For the text-containing cell, return its midpoint in [X, Y] coordinate format. 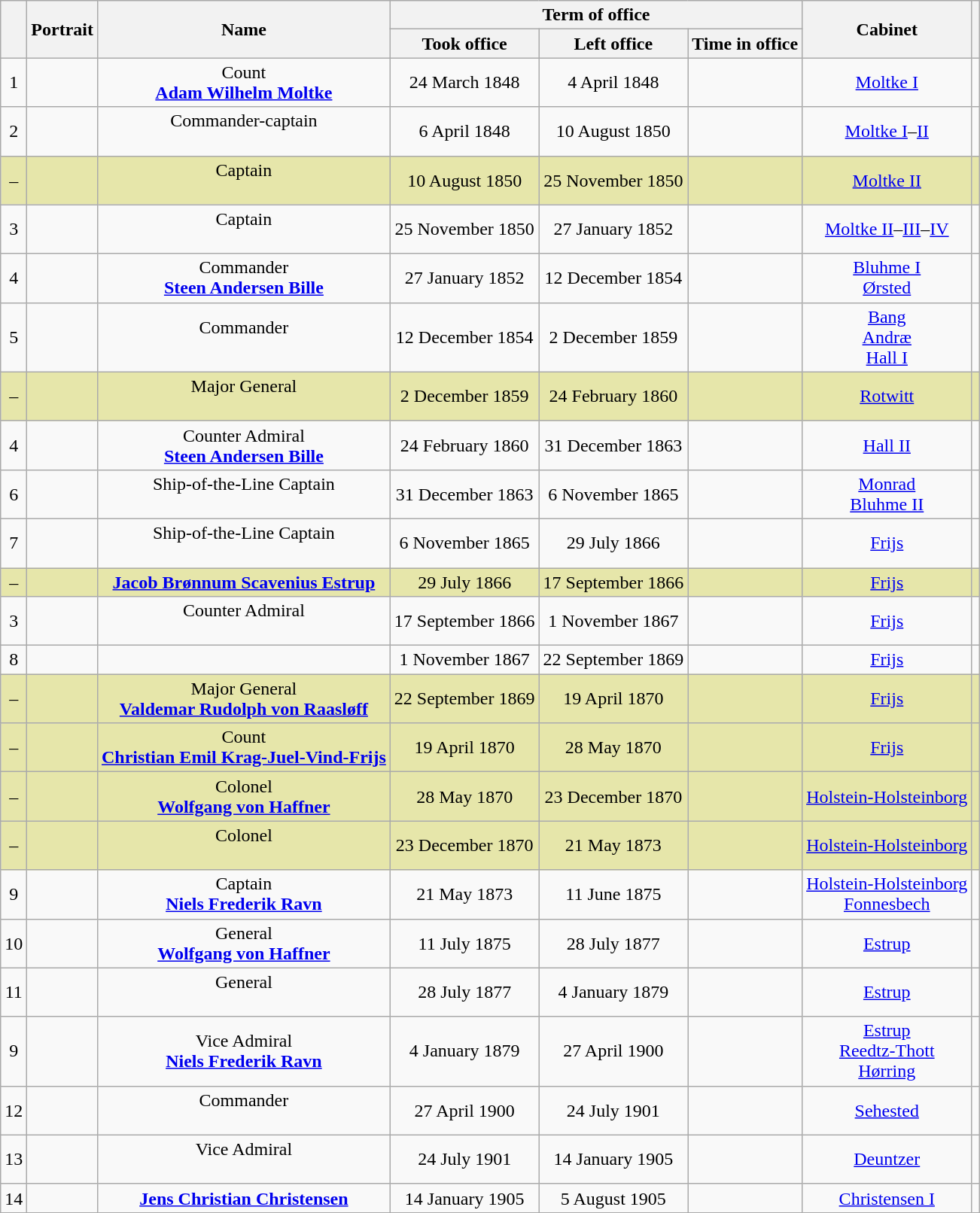
Commander-captain [244, 131]
EstrupReedtz-ThottHørring [887, 1051]
6 April 1848 [464, 131]
Hall II [887, 445]
11 [14, 992]
5 [14, 337]
Took office [464, 44]
Left office [613, 44]
GeneralWolfgang von Haffner [244, 944]
CountChristian Emil Krag-Juel-Vind-Frijs [244, 748]
Vice Admiral [244, 1159]
4 April 1848 [613, 83]
5 August 1905 [613, 1198]
Moltke II [887, 181]
Rotwitt [887, 396]
1 [14, 83]
General [244, 992]
Sehested [887, 1111]
Colonel [244, 846]
Major General [244, 396]
Term of office [596, 15]
Counter Admiral [244, 622]
CaptainNiels Frederik Ravn [244, 894]
Moltke I–II [887, 131]
13 [14, 1159]
Jens Christian Christensen [244, 1198]
Deuntzer [887, 1159]
Major GeneralValdemar Rudolph von Raasløff [244, 698]
Moltke II–III–IV [887, 229]
Moltke I [887, 83]
2 [14, 131]
6 [14, 494]
Jacob Brønnum Scavenius Estrup [244, 582]
11 June 1875 [613, 894]
Cabinet [887, 29]
Bluhme IØrsted [887, 278]
MonradBluhme II [887, 494]
BangAndræHall I [887, 337]
7 [14, 543]
12 [14, 1111]
11 July 1875 [464, 944]
Counter AdmiralSteen Andersen Bille [244, 445]
Christensen I [887, 1198]
Holstein-HolsteinborgFonnesbech [887, 894]
Name [244, 29]
ColonelWolfgang von Haffner [244, 796]
10 [14, 944]
Time in office [745, 44]
CommanderSteen Andersen Bille [244, 278]
24 March 1848 [464, 83]
8 [14, 660]
CountAdam Wilhelm Moltke [244, 83]
14 [14, 1198]
Portrait [62, 29]
Vice AdmiralNiels Frederik Ravn [244, 1051]
